Extract the (x, y) coordinate from the center of the cell holding the provided text.  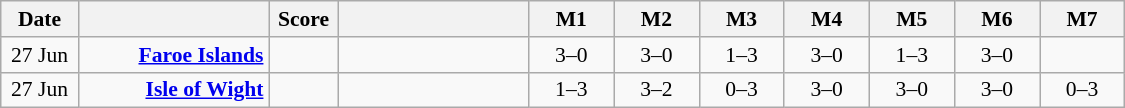
M3 (742, 19)
M1 (572, 19)
Score (303, 19)
M2 (656, 19)
Faroe Islands (173, 55)
3–2 (656, 90)
M5 (912, 19)
M4 (826, 19)
Date (40, 19)
M6 (996, 19)
M7 (1082, 19)
Isle of Wight (173, 90)
